Identify which cell holds the provided text, then report its [X, Y] central coordinate. 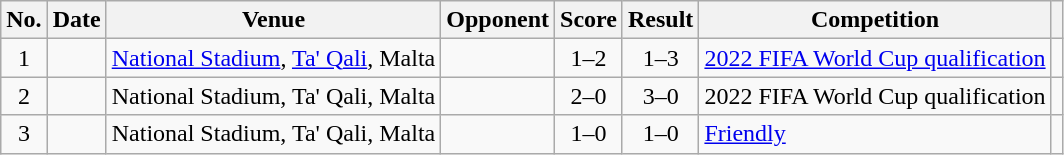
Result [660, 20]
1–2 [589, 58]
No. [24, 20]
1–3 [660, 58]
Friendly [875, 134]
1 [24, 58]
3–0 [660, 96]
2 [24, 96]
Opponent [498, 20]
3 [24, 134]
2–0 [589, 96]
Competition [875, 20]
Venue [274, 20]
Score [589, 20]
Date [76, 20]
